Search for the cell housing the specified text and yield its [x, y] center coordinate. 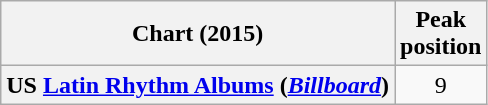
Peakposition [441, 34]
Chart (2015) [198, 34]
US Latin Rhythm Albums (Billboard) [198, 85]
9 [441, 85]
